Return the (x, y) coordinate for the center point of the cell that contains the specified text.  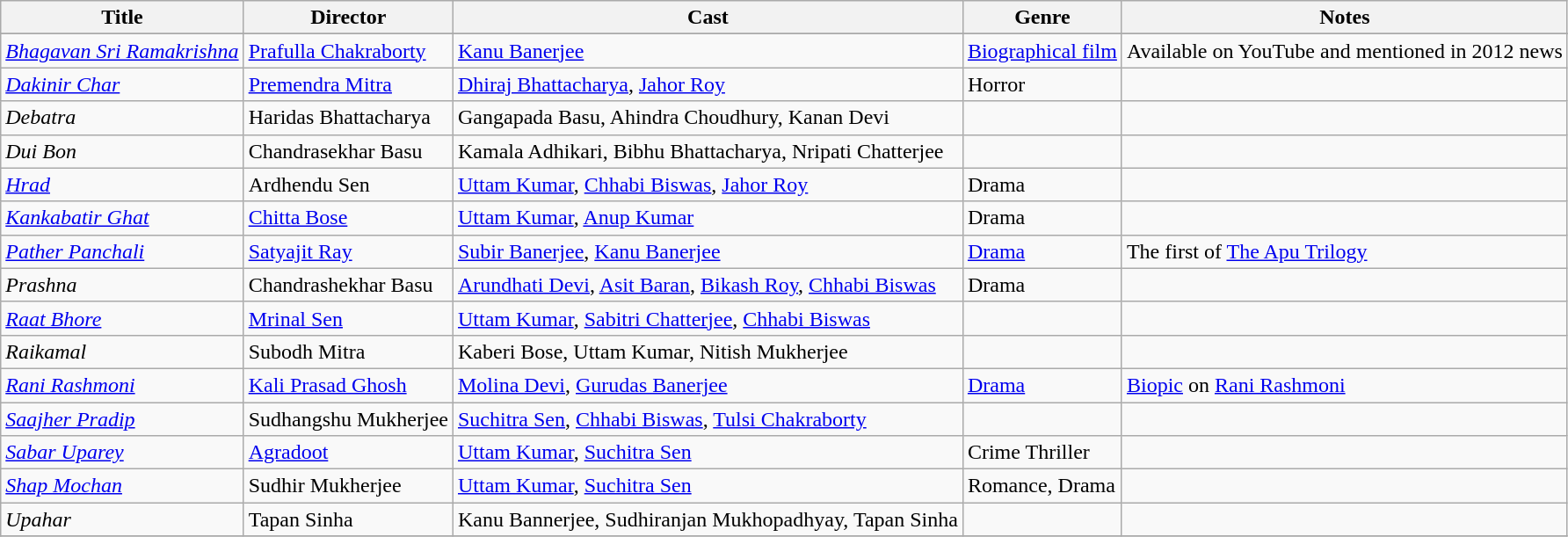
Director (348, 18)
Rani Rashmoni (122, 385)
Uttam Kumar, Anup Kumar (708, 218)
Sudhir Mukherjee (348, 486)
Sudhangshu Mukherjee (348, 419)
Saajher Pradip (122, 419)
Dakinir Char (122, 84)
Upahar (122, 519)
Satyajit Ray (348, 251)
Kankabatir Ghat (122, 218)
Gangapada Basu, Ahindra Choudhury, Kanan Devi (708, 118)
Uttam Kumar, Sabitri Chatterjee, Chhabi Biswas (708, 318)
Pather Panchali (122, 251)
Agradoot (348, 453)
Kanu Banerjee (708, 51)
Mrinal Sen (348, 318)
Haridas Bhattacharya (348, 118)
Kaberi Bose, Uttam Kumar, Nitish Mukherjee (708, 352)
Horror (1042, 84)
Raat Bhore (122, 318)
Chitta Bose (348, 218)
Dui Bon (122, 151)
Uttam Kumar, Chhabi Biswas, Jahor Roy (708, 185)
Kanu Bannerjee, Sudhiranjan Mukhopadhyay, Tapan Sinha (708, 519)
Tapan Sinha (348, 519)
Ardhendu Sen (348, 185)
Chandrashekhar Basu (348, 285)
Hrad (122, 185)
Prafulla Chakraborty (348, 51)
The first of The Apu Trilogy (1345, 251)
Sabar Uparey (122, 453)
Suchitra Sen, Chhabi Biswas, Tulsi Chakraborty (708, 419)
Prashna (122, 285)
Dhiraj Bhattacharya, Jahor Roy (708, 84)
Biopic on Rani Rashmoni (1345, 385)
Bhagavan Sri Ramakrishna (122, 51)
Romance, Drama (1042, 486)
Shap Mochan (122, 486)
Chandrasekhar Basu (348, 151)
Available on YouTube and mentioned in 2012 news (1345, 51)
Genre (1042, 18)
Kamala Adhikari, Bibhu Bhattacharya, Nripati Chatterjee (708, 151)
Notes (1345, 18)
Cast (708, 18)
Crime Thriller (1042, 453)
Debatra (122, 118)
Subodh Mitra (348, 352)
Premendra Mitra (348, 84)
Title (122, 18)
Arundhati Devi, Asit Baran, Bikash Roy, Chhabi Biswas (708, 285)
Biographical film (1042, 51)
Subir Banerjee, Kanu Banerjee (708, 251)
Kali Prasad Ghosh (348, 385)
Molina Devi, Gurudas Banerjee (708, 385)
Raikamal (122, 352)
